Detect which cell encompasses the target text, then output its (X, Y) center coordinate. 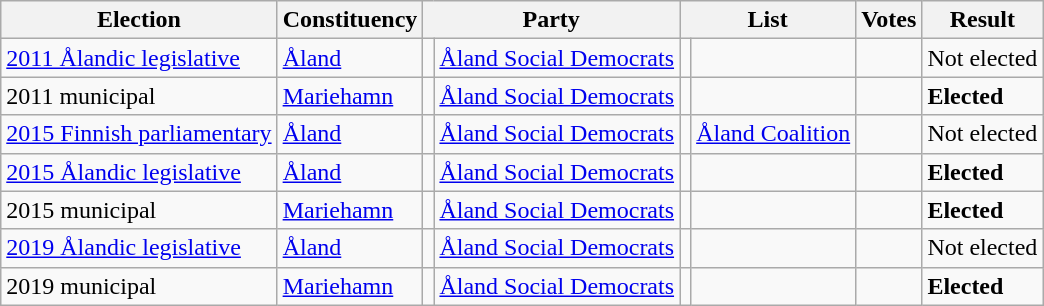
Votes (889, 20)
Party (552, 20)
Constituency (350, 20)
2015 Ålandic legislative (139, 172)
2019 municipal (139, 286)
Election (139, 20)
Result (982, 20)
2011 municipal (139, 96)
List (768, 20)
2019 Ålandic legislative (139, 248)
2011 Ålandic legislative (139, 58)
Åland Coalition (774, 134)
2015 municipal (139, 210)
2015 Finnish parliamentary (139, 134)
